Extract the (x, y) coordinate from the center of the cell holding the provided text.  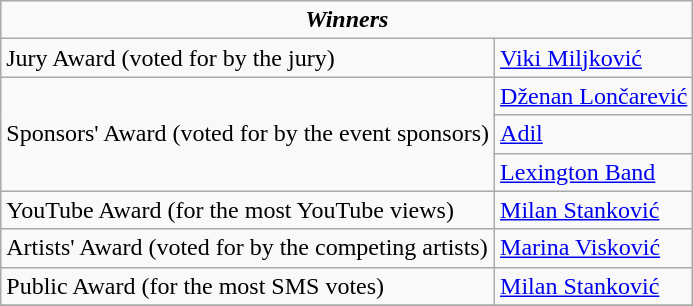
Artists' Award (voted for by the competing artists) (248, 248)
Lexington Band (594, 172)
Sponsors' Award (voted for by the event sponsors) (248, 134)
Dženan Lončarević (594, 96)
Jury Award (voted for by the jury) (248, 58)
Public Award (for the most SMS votes) (248, 286)
Winners (347, 20)
Мarina Visković (594, 248)
Adil (594, 134)
Viki Miljković (594, 58)
YouTube Award (for the most YouTube views) (248, 210)
